Capture the cell that displays the provided text and extract its (X, Y) central coordinate. 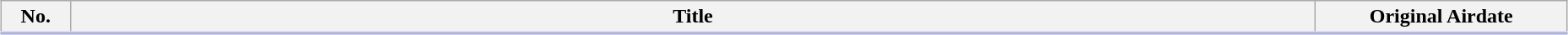
Original Airdate (1441, 17)
Title (693, 17)
No. (35, 17)
